For the text-containing cell, return its midpoint in (x, y) coordinate format. 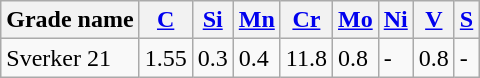
Mo (355, 20)
S (466, 20)
Ni (396, 20)
0.3 (212, 58)
Si (212, 20)
0.4 (256, 58)
C (166, 20)
Cr (306, 20)
Mn (256, 20)
Sverker 21 (70, 58)
1.55 (166, 58)
V (434, 20)
11.8 (306, 58)
Grade name (70, 20)
